For the text-containing cell, return its midpoint in [x, y] coordinate format. 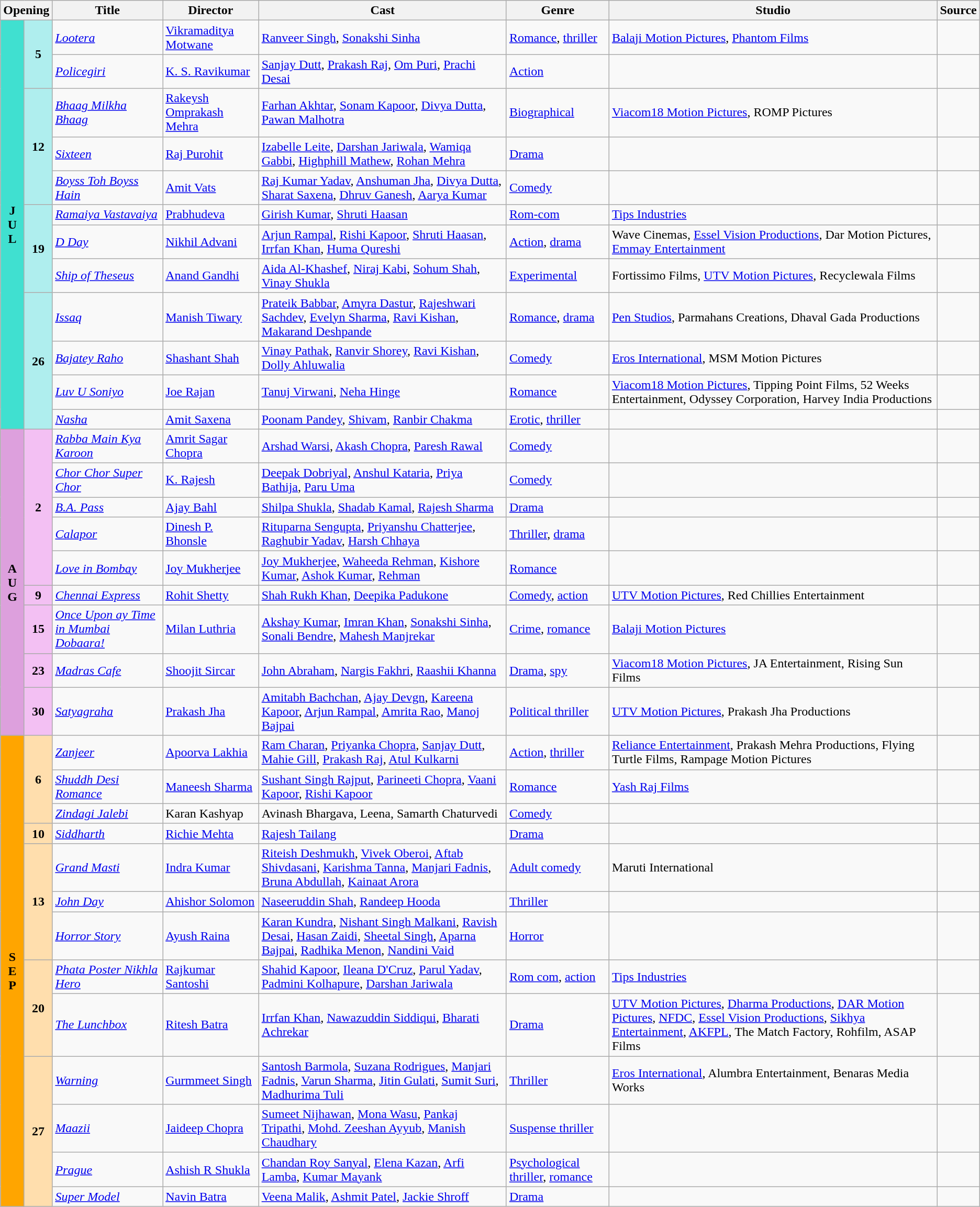
Ship of Theseus [108, 275]
Zindagi Jalebi [108, 813]
Calapor [108, 534]
Ashish R Shukla [210, 1169]
Manish Tiwary [210, 317]
Bajatey Raho [108, 358]
Sumeet Nijhawan, Mona Wasu, Pankaj Tripathi, Mohd. Zeeshan Ayyub, Manish Chaudhary [382, 1128]
Aida Al-Khashef, Niraj Kabi, Sohum Shah, Vinay Shukla [382, 275]
Nikhil Advani [210, 242]
SEP [13, 971]
Raj Kumar Yadav, Anshuman Jha, Divya Dutta, Sharat Saxena, Dhruv Ganesh, Aarya Kumar [382, 187]
Santosh Barmola, Suzana Rodrigues, Manjari Fadnis, Varun Sharma, Jitin Gulati, Sumit Suri, Madhurima Tuli [382, 1080]
Indra Kumar [210, 867]
Once Upon ay Time in Mumbai Dobaara! [108, 629]
Genre [558, 10]
Biographical [558, 113]
Prakash Jha [210, 711]
Prateik Babbar, Amyra Dastur, Rajeshwari Sachdev, Evelyn Sharma, Ravi Kishan, Makarand Deshpande [382, 317]
K. S. Ravikumar [210, 71]
Drama, spy [558, 670]
Title [108, 10]
Policegiri [108, 71]
5 [38, 54]
26 [38, 361]
20 [38, 1008]
Maazii [108, 1128]
12 [38, 147]
Source [958, 10]
The Lunchbox [108, 1025]
Amit Vats [210, 187]
Amitabh Bachchan, Ajay Devgn, Kareena Kapoor, Arjun Rampal, Amrita Rao, Manoj Bajpai [382, 711]
Madras Cafe [108, 670]
Satyagraha [108, 711]
Warning [108, 1080]
Jaideep Chopra [210, 1128]
Viacom18 Motion Pictures, ROMP Pictures [773, 113]
UTV Motion Pictures, Red Chillies Entertainment [773, 595]
Irrfan Khan, Nawazuddin Siddiqui, Bharati Achrekar [382, 1025]
Horror [558, 936]
Joy Mukherjee, Waheeda Rehman, Kishore Kumar, Ashok Kumar, Rehman [382, 568]
Thriller, drama [558, 534]
Anand Gandhi [210, 275]
Raj Purohit [210, 154]
John Day [108, 901]
Apoorva Lakhia [210, 753]
Crime, romance [558, 629]
Balaji Motion Pictures [773, 629]
Bhaag Milkha Bhaag [108, 113]
Horror Story [108, 936]
Shahid Kapoor, Ileana D'Cruz, Parul Yadav, Padmini Kolhapure, Darshan Jariwala [382, 977]
Siddharth [108, 833]
Prabhudeva [210, 215]
Psychological thriller, romance [558, 1169]
Political thriller [558, 711]
Viacom18 Motion Pictures, Tipping Point Films, 52 Weeks Entertainment, Odyssey Corporation, Harvey India Productions [773, 392]
Rajesh Tailang [382, 833]
Reliance Entertainment, Prakash Mehra Productions, Flying Turtle Films, Rampage Motion Pictures [773, 753]
Pen Studios, Parmahans Creations, Dhaval Gada Productions [773, 317]
Chennai Express [108, 595]
Prague [108, 1169]
Farhan Akhtar, Sonam Kapoor, Divya Dutta, Pawan Malhotra [382, 113]
30 [38, 711]
Naseeruddin Shah, Randeep Hooda [382, 901]
Girish Kumar, Shruti Haasan [382, 215]
27 [38, 1132]
B.A. Pass [108, 507]
10 [38, 833]
Zanjeer [108, 753]
Nasha [108, 419]
Romance, drama [558, 317]
9 [38, 595]
Gurmmeet Singh [210, 1080]
Joy Mukherjee [210, 568]
Super Model [108, 1197]
Maneesh Sharma [210, 786]
Veena Malik, Ashmit Patel, Jackie Shroff [382, 1197]
Shah Rukh Khan, Deepika Padukone [382, 595]
Cast [382, 10]
15 [38, 629]
Shashant Shah [210, 358]
Grand Masti [108, 867]
19 [38, 249]
Rajkumar Santoshi [210, 977]
Ajay Bahl [210, 507]
Amit Saxena [210, 419]
Lootera [108, 38]
John Abraham, Nargis Fakhri, Raashii Khanna [382, 670]
Rom com, action [558, 977]
D Day [108, 242]
Deepak Dobriyal, Anshul Kataria, Priya Bathija, Paru Uma [382, 480]
Suspense thriller [558, 1128]
Arjun Rampal, Rishi Kapoor, Shruti Haasan, Irrfan Khan, Huma Qureshi [382, 242]
Shoojit Sircar [210, 670]
Vinay Pathak, Ranvir Shorey, Ravi Kishan, Dolly Ahluwalia [382, 358]
Eros International, MSM Motion Pictures [773, 358]
Rom-com [558, 215]
K. Rajesh [210, 480]
Opening [26, 10]
Poonam Pandey, Shivam, Ranbir Chakma [382, 419]
Sanjay Dutt, Prakash Raj, Om Puri, Prachi Desai [382, 71]
Phata Poster Nikhla Hero [108, 977]
Karan Kundra, Nishant Singh Malkani, Ravish Desai, Hasan Zaidi, Sheetal Singh, Aparna Bajpai, Radhika Menon, Nandini Vaid [382, 936]
Milan Luthria [210, 629]
Sixteen [108, 154]
Erotic, thriller [558, 419]
Chor Chor Super Chor [108, 480]
Action [558, 71]
Ritesh Batra [210, 1025]
Avinash Bhargava, Leena, Samarth Chaturvedi [382, 813]
Amrit Sagar Chopra [210, 446]
Yash Raj Films [773, 786]
Maruti International [773, 867]
Director [210, 10]
Vikramaditya Motwane [210, 38]
13 [38, 901]
Arshad Warsi, Akash Chopra, Paresh Rawal [382, 446]
Wave Cinemas, Essel Vision Productions, Dar Motion Pictures, Emmay Entertainment [773, 242]
Richie Mehta [210, 833]
Ayush Raina [210, 936]
Sushant Singh Rajput, Parineeti Chopra, Vaani Kapoor, Rishi Kapoor [382, 786]
Ranveer Singh, Sonakshi Sinha [382, 38]
Romance, thriller [558, 38]
Joe Rajan [210, 392]
Akshay Kumar, Imran Khan, Sonakshi Sinha, Sonali Bendre, Mahesh Manjrekar [382, 629]
Navin Batra [210, 1197]
Action, thriller [558, 753]
Ramaiya Vastavaiya [108, 215]
Viacom18 Motion Pictures, JA Entertainment, Rising Sun Films [773, 670]
Luv U Soniyo [108, 392]
Riteish Deshmukh, Vivek Oberoi, Aftab Shivdasani, Karishma Tanna, Manjari Fadnis, Bruna Abdullah, Kainaat Arora [382, 867]
Rabba Main Kya Karoon [108, 446]
UTV Motion Pictures, Prakash Jha Productions [773, 711]
Dinesh P. Bhonsle [210, 534]
6 [38, 779]
Boyss Toh Boyss Hain [108, 187]
Rohit Shetty [210, 595]
Rakeysh Omprakash Mehra [210, 113]
2 [38, 507]
Eros International, Alumbra Entertainment, Benaras Media Works [773, 1080]
Issaq [108, 317]
Ahishor Solomon [210, 901]
AUG [13, 583]
Izabelle Leite, Darshan Jariwala, Wamiqa Gabbi, Highphill Mathew, Rohan Mehra [382, 154]
Rituparna Sengupta, Priyanshu Chatterjee, Raghubir Yadav, Harsh Chhaya [382, 534]
Love in Bombay [108, 568]
JUL [13, 225]
Comedy, action [558, 595]
Shilpa Shukla, Shadab Kamal, Rajesh Sharma [382, 507]
Chandan Roy Sanyal, Elena Kazan, Arfi Lamba, Kumar Mayank [382, 1169]
Fortissimo Films, UTV Motion Pictures, Recyclewala Films [773, 275]
Adult comedy [558, 867]
Experimental [558, 275]
Ram Charan, Priyanka Chopra, Sanjay Dutt, Mahie Gill, Prakash Raj, Atul Kulkarni [382, 753]
Balaji Motion Pictures, Phantom Films [773, 38]
Studio [773, 10]
Shuddh Desi Romance [108, 786]
23 [38, 670]
Karan Kashyap [210, 813]
Tanuj Virwani, Neha Hinge [382, 392]
Action, drama [558, 242]
